Search for the cell housing the specified text and yield its (x, y) center coordinate. 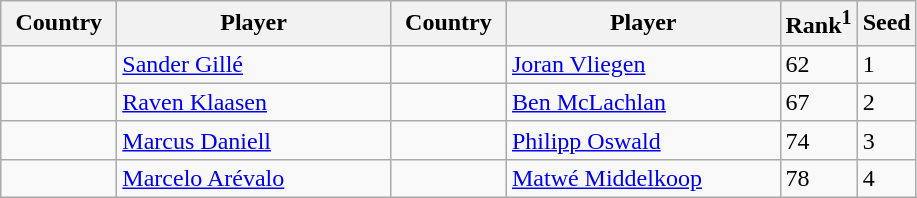
74 (818, 140)
Joran Vliegen (643, 64)
62 (818, 64)
67 (818, 102)
4 (886, 178)
Ben McLachlan (643, 102)
2 (886, 102)
Marcelo Arévalo (254, 178)
Marcus Daniell (254, 140)
Philipp Oswald (643, 140)
3 (886, 140)
Raven Klaasen (254, 102)
Matwé Middelkoop (643, 178)
Rank1 (818, 24)
1 (886, 64)
78 (818, 178)
Sander Gillé (254, 64)
Seed (886, 24)
